Determine the [x, y] coordinate at the center of the cell enclosing the given text.  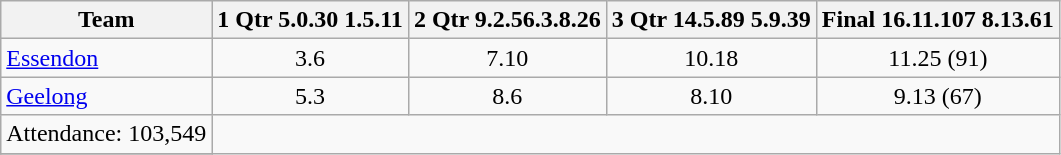
8.6 [507, 96]
Final 16.11.107 8.13.61 [938, 20]
1 Qtr 5.0.30 1.5.11 [310, 20]
5.3 [310, 96]
8.10 [711, 96]
Geelong [106, 96]
3 Qtr 14.5.89 5.9.39 [711, 20]
Attendance: 103,549 [106, 134]
2 Qtr 9.2.56.3.8.26 [507, 20]
Essendon [106, 58]
10.18 [711, 58]
7.10 [507, 58]
Team [106, 20]
11.25 (91) [938, 58]
3.6 [310, 58]
9.13 (67) [938, 96]
